Capture the cell that displays the provided text and extract its [x, y] central coordinate. 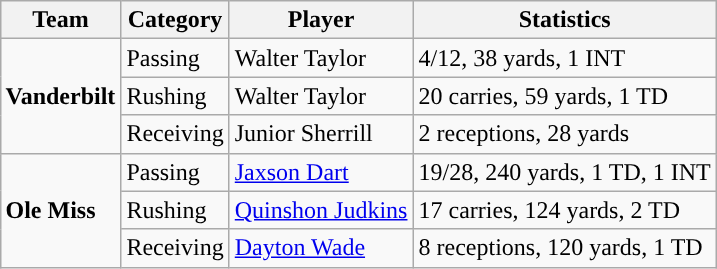
Junior Sherrill [321, 134]
Quinshon Judkins [321, 210]
Vanderbilt [60, 96]
4/12, 38 yards, 1 INT [564, 58]
Dayton Wade [321, 248]
17 carries, 124 yards, 2 TD [564, 210]
8 receptions, 120 yards, 1 TD [564, 248]
Statistics [564, 20]
Category [175, 20]
2 receptions, 28 yards [564, 134]
Ole Miss [60, 210]
Jaxson Dart [321, 172]
Player [321, 20]
Team [60, 20]
19/28, 240 yards, 1 TD, 1 INT [564, 172]
20 carries, 59 yards, 1 TD [564, 96]
